Locate the cell with the specified text and output its [x, y] center coordinate. 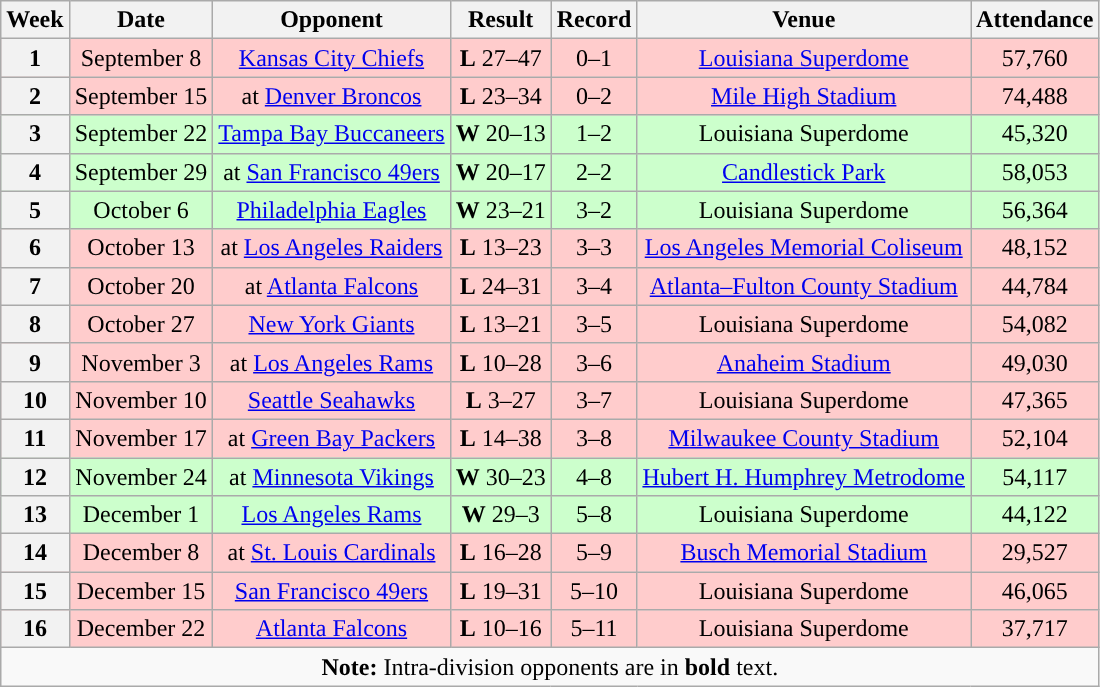
8 [35, 324]
October 27 [141, 324]
16 [35, 629]
Milwaukee County Stadium [804, 438]
at St. Louis Cardinals [332, 553]
29,527 [1035, 553]
L 27–47 [500, 58]
7 [35, 286]
13 [35, 515]
56,364 [1035, 210]
December 8 [141, 553]
Anaheim Stadium [804, 362]
3–5 [594, 324]
45,320 [1035, 134]
L 10–28 [500, 362]
Tampa Bay Buccaneers [332, 134]
37,717 [1035, 629]
4 [35, 172]
47,365 [1035, 400]
Venue [804, 20]
October 20 [141, 286]
57,760 [1035, 58]
Mile High Stadium [804, 96]
Kansas City Chiefs [332, 58]
Hubert H. Humphrey Metrodome [804, 477]
4–8 [594, 477]
Date [141, 20]
December 15 [141, 591]
48,152 [1035, 248]
September 8 [141, 58]
W 20–17 [500, 172]
54,117 [1035, 477]
at Los Angeles Raiders [332, 248]
December 22 [141, 629]
3–6 [594, 362]
Record [594, 20]
November 10 [141, 400]
44,122 [1035, 515]
L 3–27 [500, 400]
5–8 [594, 515]
1 [35, 58]
3–2 [594, 210]
November 24 [141, 477]
Attendance [1035, 20]
0–1 [594, 58]
at Los Angeles Rams [332, 362]
54,082 [1035, 324]
Note: Intra-division opponents are in bold text. [550, 667]
at Atlanta Falcons [332, 286]
3–7 [594, 400]
L 24–31 [500, 286]
44,784 [1035, 286]
September 15 [141, 96]
Opponent [332, 20]
74,488 [1035, 96]
3 [35, 134]
at Denver Broncos [332, 96]
6 [35, 248]
W 29–3 [500, 515]
3–8 [594, 438]
3–3 [594, 248]
2 [35, 96]
L 13–23 [500, 248]
9 [35, 362]
October 13 [141, 248]
Los Angeles Rams [332, 515]
10 [35, 400]
W 30–23 [500, 477]
November 17 [141, 438]
L 10–16 [500, 629]
14 [35, 553]
Result [500, 20]
Week [35, 20]
New York Giants [332, 324]
11 [35, 438]
W 20–13 [500, 134]
1–2 [594, 134]
0–2 [594, 96]
December 1 [141, 515]
5–9 [594, 553]
Busch Memorial Stadium [804, 553]
52,104 [1035, 438]
September 22 [141, 134]
L 13–21 [500, 324]
Candlestick Park [804, 172]
L 14–38 [500, 438]
58,053 [1035, 172]
L 16–28 [500, 553]
Philadelphia Eagles [332, 210]
Los Angeles Memorial Coliseum [804, 248]
W 23–21 [500, 210]
at Green Bay Packers [332, 438]
at Minnesota Vikings [332, 477]
Atlanta–Fulton County Stadium [804, 286]
2–2 [594, 172]
October 6 [141, 210]
November 3 [141, 362]
Atlanta Falcons [332, 629]
5–11 [594, 629]
L 23–34 [500, 96]
Seattle Seahawks [332, 400]
5–10 [594, 591]
46,065 [1035, 591]
5 [35, 210]
49,030 [1035, 362]
at San Francisco 49ers [332, 172]
September 29 [141, 172]
San Francisco 49ers [332, 591]
15 [35, 591]
12 [35, 477]
3–4 [594, 286]
L 19–31 [500, 591]
